Output the [X, Y] coordinate of the center of the cell containing the given text.  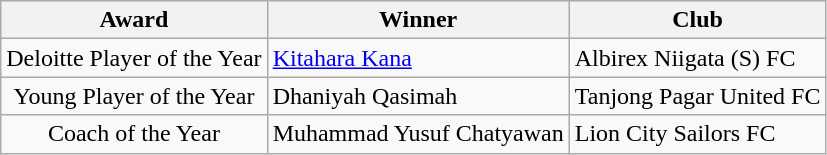
Lion City Sailors FC [698, 134]
Albirex Niigata (S) FC [698, 58]
Young Player of the Year [134, 96]
Muhammad Yusuf Chatyawan [418, 134]
Winner [418, 20]
Kitahara Kana [418, 58]
Award [134, 20]
Coach of the Year [134, 134]
Club [698, 20]
Tanjong Pagar United FC [698, 96]
Dhaniyah Qasimah [418, 96]
Deloitte Player of the Year [134, 58]
